Find where the given text appears and provide that cell's center as (x, y) coordinate. 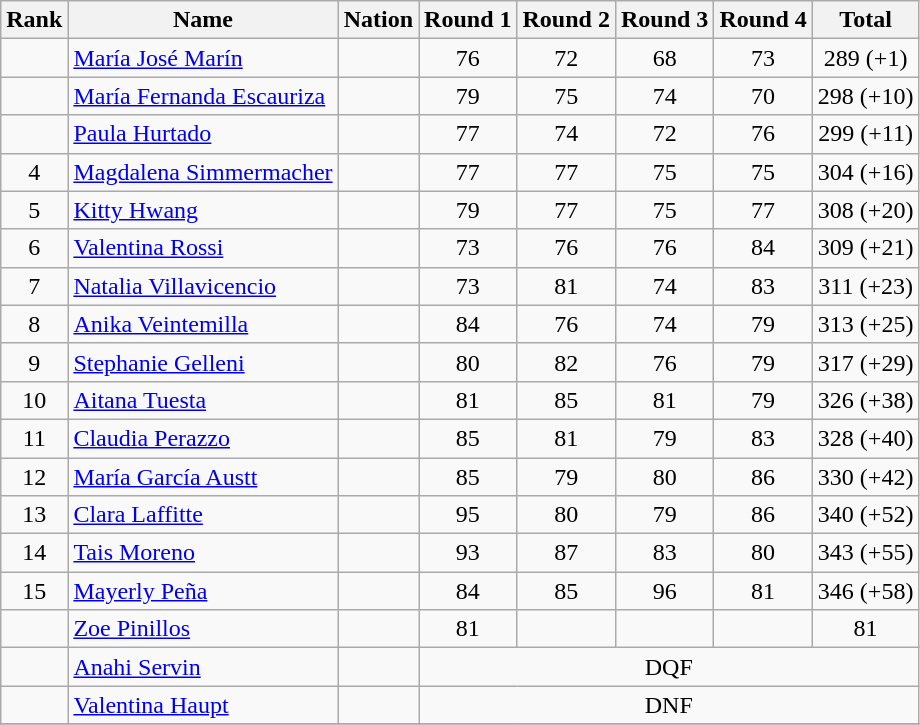
Name (203, 20)
Kitty Hwang (203, 210)
304 (+16) (866, 172)
Natalia Villavicencio (203, 286)
326 (+38) (866, 400)
Rank (34, 20)
Anahi Servin (203, 667)
María Fernanda Escauriza (203, 96)
96 (664, 591)
6 (34, 248)
Aitana Tuesta (203, 400)
14 (34, 553)
Valentina Rossi (203, 248)
12 (34, 477)
Valentina Haupt (203, 705)
15 (34, 591)
328 (+40) (866, 438)
299 (+11) (866, 134)
Claudia Perazzo (203, 438)
Clara Laffitte (203, 515)
DNF (669, 705)
Nation (378, 20)
346 (+58) (866, 591)
8 (34, 324)
5 (34, 210)
13 (34, 515)
Anika Veintemilla (203, 324)
María García Austt (203, 477)
313 (+25) (866, 324)
10 (34, 400)
María José Marín (203, 58)
Round 1 (468, 20)
Stephanie Gelleni (203, 362)
Mayerly Peña (203, 591)
4 (34, 172)
289 (+1) (866, 58)
9 (34, 362)
317 (+29) (866, 362)
Zoe Pinillos (203, 629)
309 (+21) (866, 248)
Paula Hurtado (203, 134)
308 (+20) (866, 210)
Magdalena Simmermacher (203, 172)
68 (664, 58)
93 (468, 553)
82 (566, 362)
70 (763, 96)
298 (+10) (866, 96)
Round 2 (566, 20)
330 (+42) (866, 477)
Tais Moreno (203, 553)
DQF (669, 667)
311 (+23) (866, 286)
87 (566, 553)
340 (+52) (866, 515)
7 (34, 286)
11 (34, 438)
343 (+55) (866, 553)
Total (866, 20)
Round 3 (664, 20)
Round 4 (763, 20)
95 (468, 515)
